Find where the given text appears and provide that cell's center as [X, Y] coordinate. 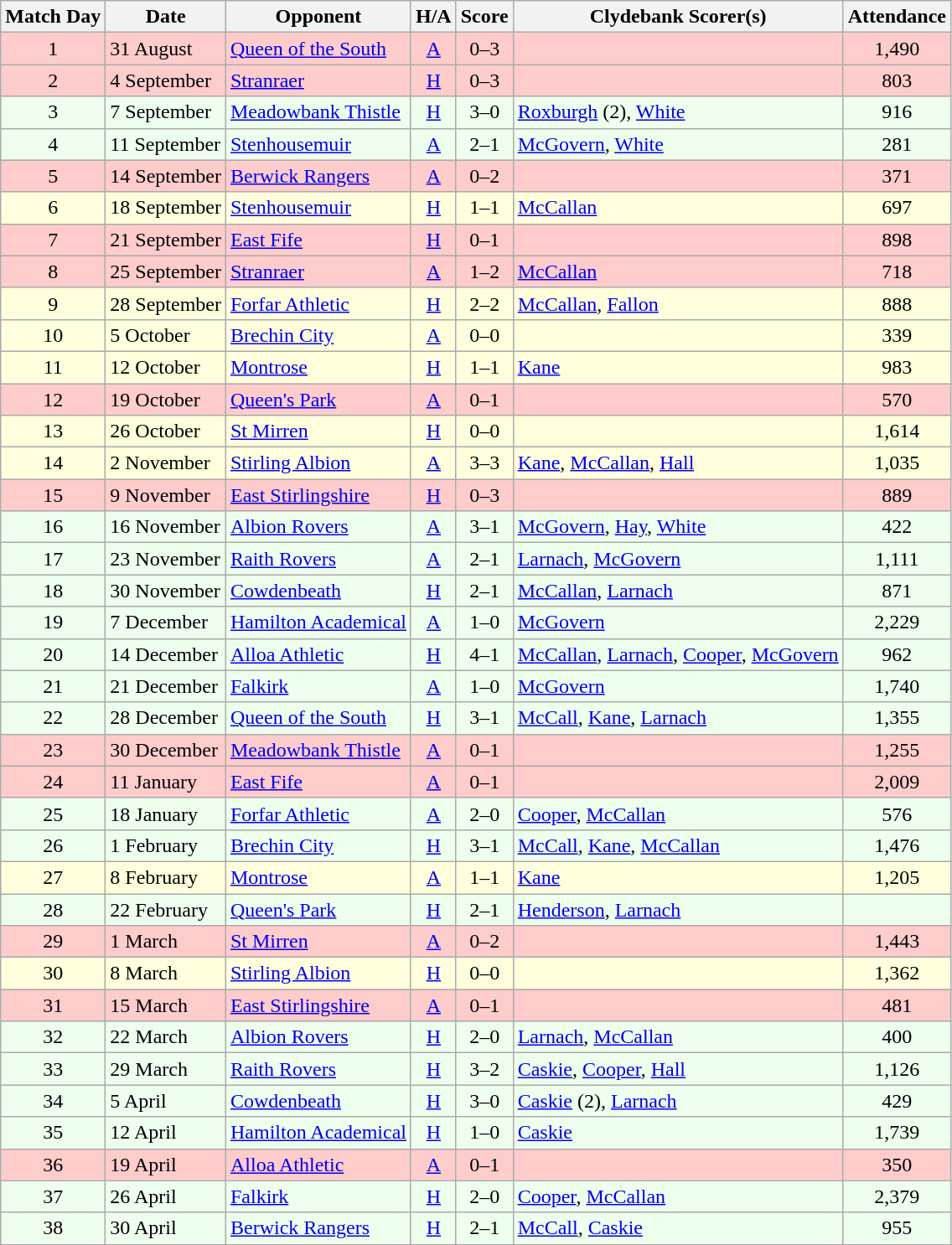
23 November [166, 559]
26 April [166, 1196]
19 April [166, 1165]
Larnach, McGovern [678, 559]
McGovern, Hay, White [678, 527]
1,255 [897, 750]
30 December [166, 750]
400 [897, 1037]
McGovern, White [678, 144]
McCall, Caskie [678, 1228]
14 December [166, 654]
18 [54, 591]
Attendance [897, 17]
H/A [433, 17]
8 March [166, 974]
16 [54, 527]
20 [54, 654]
11 [54, 367]
Date [166, 17]
18 January [166, 814]
803 [897, 80]
30 November [166, 591]
955 [897, 1228]
9 [54, 303]
1–2 [484, 271]
35 [54, 1133]
339 [897, 335]
Clydebank Scorer(s) [678, 17]
37 [54, 1196]
Roxburgh (2), White [678, 112]
38 [54, 1228]
481 [897, 1005]
21 December [166, 686]
2 November [166, 463]
1,362 [897, 974]
4 [54, 144]
28 [54, 909]
983 [897, 367]
Caskie (2), Larnach [678, 1101]
12 April [166, 1133]
1,355 [897, 718]
2,379 [897, 1196]
1,205 [897, 877]
1,614 [897, 431]
17 [54, 559]
429 [897, 1101]
576 [897, 814]
1,490 [897, 49]
962 [897, 654]
24 [54, 782]
570 [897, 400]
22 February [166, 909]
7 [54, 240]
1 February [166, 845]
19 October [166, 400]
30 [54, 974]
Caskie [678, 1133]
19 [54, 622]
25 September [166, 271]
31 [54, 1005]
350 [897, 1165]
12 [54, 400]
Henderson, Larnach [678, 909]
4–1 [484, 654]
22 March [166, 1037]
9 November [166, 495]
29 March [166, 1069]
889 [897, 495]
7 September [166, 112]
33 [54, 1069]
23 [54, 750]
1,740 [897, 686]
27 [54, 877]
21 [54, 686]
1,476 [897, 845]
26 October [166, 431]
10 [54, 335]
Kane, McCallan, Hall [678, 463]
14 [54, 463]
McCallan, Fallon [678, 303]
21 September [166, 240]
1,126 [897, 1069]
1,035 [897, 463]
30 April [166, 1228]
29 [54, 942]
5 April [166, 1101]
Caskie, Cooper, Hall [678, 1069]
2,009 [897, 782]
422 [897, 527]
7 December [166, 622]
1 March [166, 942]
16 November [166, 527]
McCall, Kane, McCallan [678, 845]
McCall, Kane, Larnach [678, 718]
15 [54, 495]
Larnach, McCallan [678, 1037]
1,443 [897, 942]
31 August [166, 49]
4 September [166, 80]
McCallan, Larnach [678, 591]
871 [897, 591]
14 September [166, 176]
3 [54, 112]
28 September [166, 303]
898 [897, 240]
11 January [166, 782]
3–3 [484, 463]
32 [54, 1037]
15 March [166, 1005]
34 [54, 1101]
26 [54, 845]
22 [54, 718]
8 [54, 271]
Match Day [54, 17]
281 [897, 144]
8 February [166, 877]
5 [54, 176]
6 [54, 208]
Score [484, 17]
McCallan, Larnach, Cooper, McGovern [678, 654]
2–2 [484, 303]
13 [54, 431]
18 September [166, 208]
3–2 [484, 1069]
916 [897, 112]
36 [54, 1165]
25 [54, 814]
Opponent [318, 17]
1,739 [897, 1133]
2 [54, 80]
12 October [166, 367]
2,229 [897, 622]
718 [897, 271]
28 December [166, 718]
1 [54, 49]
11 September [166, 144]
888 [897, 303]
1,111 [897, 559]
697 [897, 208]
5 October [166, 335]
371 [897, 176]
